Identify which cell holds the provided text, then report its [x, y] central coordinate. 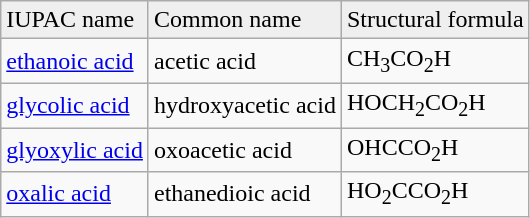
glycolic acid [75, 105]
HOCH2CO2H [435, 105]
ethanedioic acid [244, 194]
glyoxylic acid [75, 150]
HO2CCO2H [435, 194]
acetic acid [244, 61]
Common name [244, 20]
hydroxyacetic acid [244, 105]
OHCCO2H [435, 150]
CH3CO2H [435, 61]
ethanoic acid [75, 61]
Structural formula [435, 20]
IUPAC name [75, 20]
oxoacetic acid [244, 150]
oxalic acid [75, 194]
